Output the (x, y) coordinate of the center of the cell containing the given text.  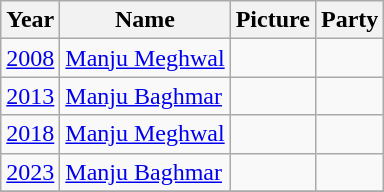
2023 (30, 172)
Name (145, 20)
2018 (30, 134)
2013 (30, 96)
Party (349, 20)
2008 (30, 58)
Picture (272, 20)
Year (30, 20)
